Search for the cell housing the specified text and yield its (X, Y) center coordinate. 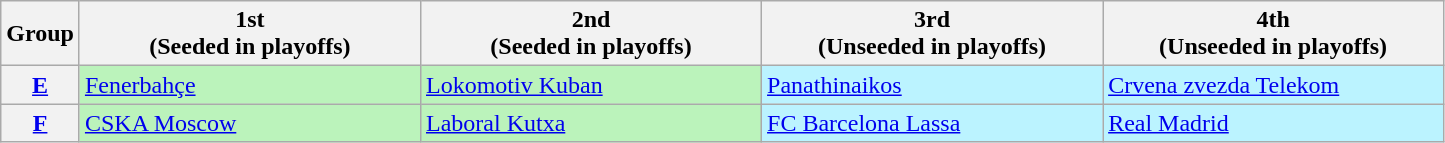
Crvena zvezda Telekom (1274, 85)
CSKA Moscow (250, 123)
F (40, 123)
Panathinaikos (932, 85)
4th(Unseeded in playoffs) (1274, 34)
Real Madrid (1274, 123)
Laboral Kutxa (590, 123)
Group (40, 34)
3rd(Unseeded in playoffs) (932, 34)
E (40, 85)
Fenerbahçe (250, 85)
2nd(Seeded in playoffs) (590, 34)
Lokomotiv Kuban (590, 85)
FC Barcelona Lassa (932, 123)
1st(Seeded in playoffs) (250, 34)
